Identify which cell holds the provided text, then report its (X, Y) central coordinate. 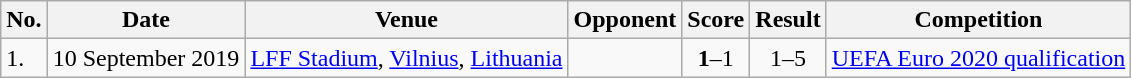
Date (146, 20)
Score (716, 20)
10 September 2019 (146, 58)
1. (24, 58)
Competition (978, 20)
1–1 (716, 58)
UEFA Euro 2020 qualification (978, 58)
Venue (406, 20)
LFF Stadium, Vilnius, Lithuania (406, 58)
Opponent (625, 20)
Result (788, 20)
1–5 (788, 58)
No. (24, 20)
